Scan for the cell matching the given text and deliver its (x, y) coordinate at center. 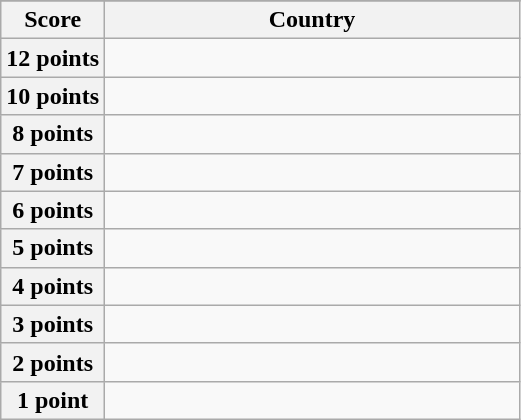
5 points (53, 248)
Country (312, 20)
1 point (53, 400)
7 points (53, 172)
6 points (53, 210)
3 points (53, 324)
4 points (53, 286)
Score (53, 20)
2 points (53, 362)
8 points (53, 134)
12 points (53, 58)
10 points (53, 96)
